Extract the (x, y) coordinate from the center of the cell holding the provided text.  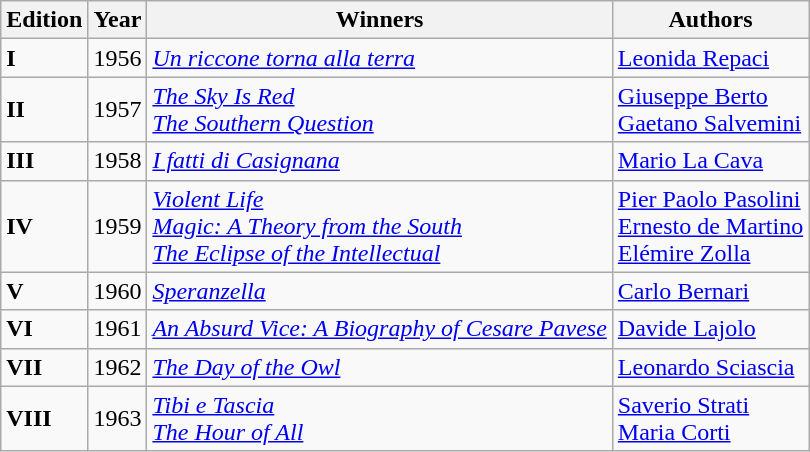
Saverio StratiMaria Corti (710, 418)
Pier Paolo PasoliniErnesto de MartinoElémire Zolla (710, 226)
1959 (118, 226)
III (44, 161)
VIII (44, 418)
Edition (44, 20)
V (44, 291)
The Sky Is RedThe Southern Question (380, 110)
Winners (380, 20)
Mario La Cava (710, 161)
Leonida Repaci (710, 58)
VII (44, 367)
Authors (710, 20)
Giuseppe BertoGaetano Salvemini (710, 110)
Carlo Bernari (710, 291)
1956 (118, 58)
Un riccone torna alla terra (380, 58)
IV (44, 226)
1963 (118, 418)
Leonardo Sciascia (710, 367)
1958 (118, 161)
Tibi e TasciaThe Hour of All (380, 418)
An Absurd Vice: A Biography of Cesare Pavese (380, 329)
Violent LifeMagic: A Theory from the SouthThe Eclipse of the Intellectual (380, 226)
VI (44, 329)
Year (118, 20)
II (44, 110)
Speranzella (380, 291)
I fatti di Casignana (380, 161)
1962 (118, 367)
1960 (118, 291)
I (44, 58)
1961 (118, 329)
1957 (118, 110)
Davide Lajolo (710, 329)
The Day of the Owl (380, 367)
